Provide the [X, Y] coordinate of the cell's center where the given text is located.  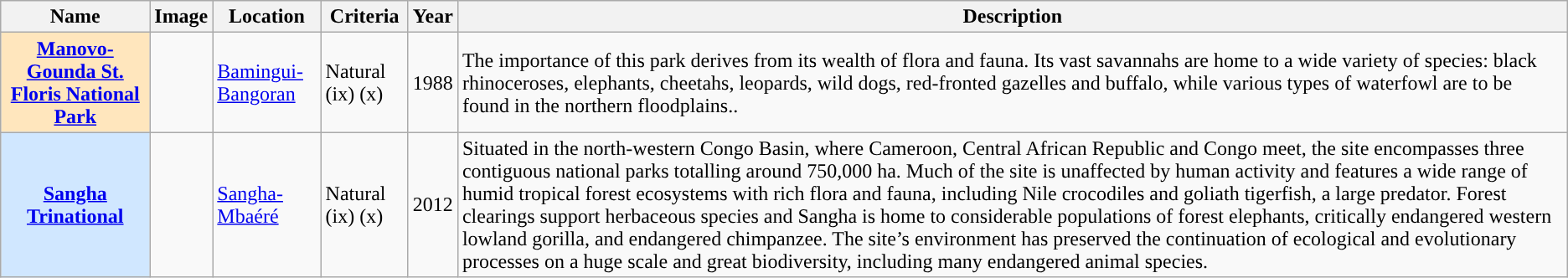
Image [181, 17]
Manovo-Gounda St. Floris National Park [75, 82]
Sangha Trinational [75, 204]
2012 [432, 204]
1988 [432, 82]
Description [1012, 17]
Location [266, 17]
Year [432, 17]
Criteria [364, 17]
Name [75, 17]
Sangha-Mbaéré [266, 204]
Bamingui-Bangoran [266, 82]
